For the text-containing cell, return its midpoint in [X, Y] coordinate format. 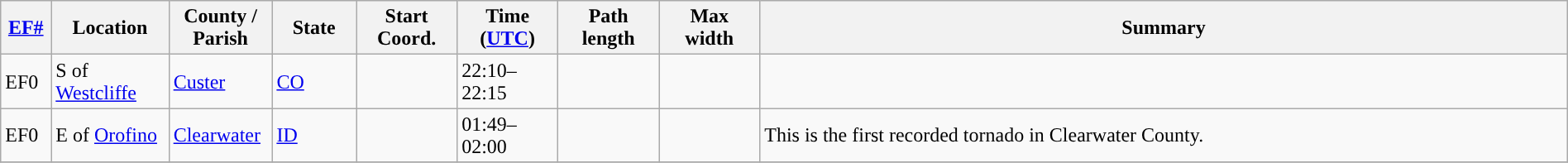
01:49–02:00 [508, 136]
Start Coord. [407, 28]
Clearwater [220, 136]
Max width [710, 28]
County / Parish [220, 28]
This is the first recorded tornado in Clearwater County. [1164, 136]
Time (UTC) [508, 28]
Summary [1164, 28]
Path length [609, 28]
CO [314, 81]
Custer [220, 81]
Location [110, 28]
S of Westcliffe [110, 81]
State [314, 28]
ID [314, 136]
EF# [26, 28]
E of Orofino [110, 136]
22:10–22:15 [508, 81]
